Return [x, y] of the center of cell containing provided text 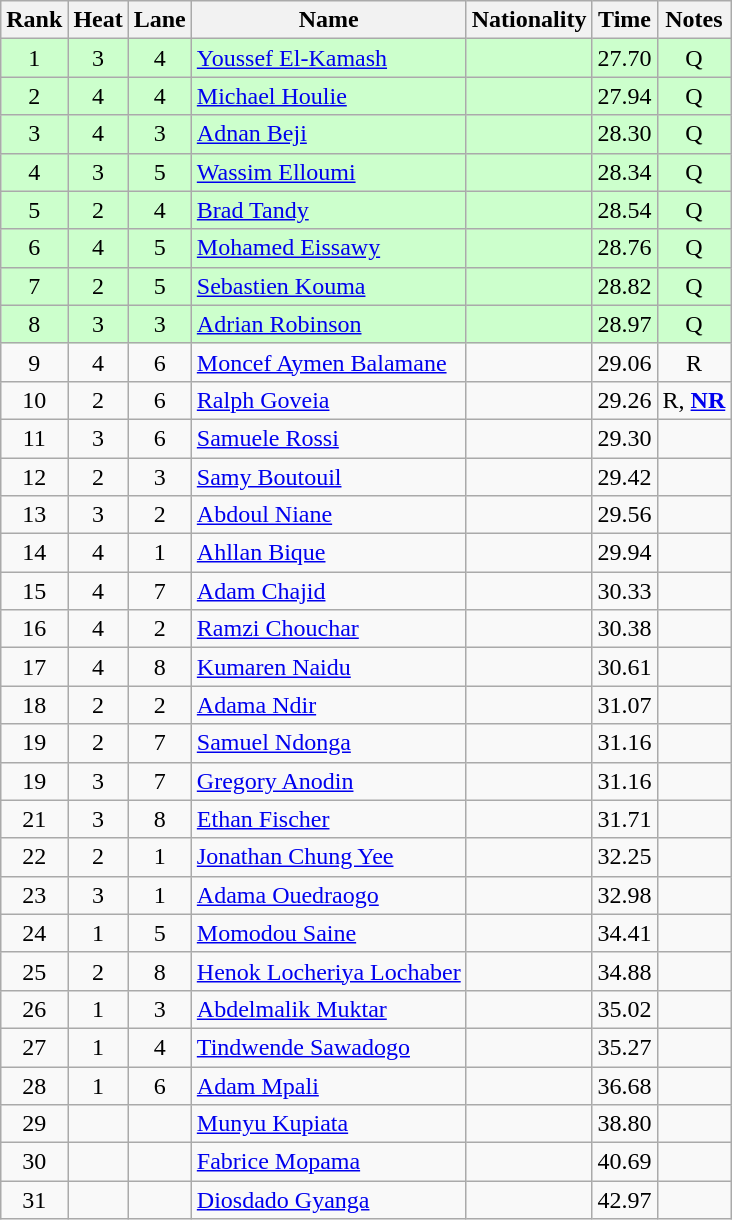
Rank [34, 20]
Adama Ouedraogo [328, 895]
31.71 [624, 819]
15 [34, 591]
Tindwende Sawadogo [328, 1047]
27.70 [624, 58]
Nationality [529, 20]
Gregory Anodin [328, 781]
34.88 [624, 971]
29.42 [624, 477]
31 [34, 1200]
18 [34, 705]
Ralph Goveia [328, 400]
29.26 [624, 400]
Time [624, 20]
36.68 [624, 1085]
29 [34, 1124]
30.38 [624, 629]
29.06 [624, 362]
28.97 [624, 324]
35.02 [624, 1009]
Brad Tandy [328, 210]
23 [34, 895]
28.54 [624, 210]
16 [34, 629]
28 [34, 1085]
27.94 [624, 96]
Henok Locheriya Lochaber [328, 971]
Wassim Elloumi [328, 172]
10 [34, 400]
17 [34, 667]
Lane [160, 20]
12 [34, 477]
Youssef El-Kamash [328, 58]
Samuel Ndonga [328, 743]
28.76 [624, 248]
Moncef Aymen Balamane [328, 362]
29.94 [624, 553]
Michael Houlie [328, 96]
Abdoul Niane [328, 515]
11 [34, 438]
Jonathan Chung Yee [328, 857]
38.80 [624, 1124]
Ethan Fischer [328, 819]
Notes [694, 20]
R [694, 362]
27 [34, 1047]
Name [328, 20]
13 [34, 515]
Adama Ndir [328, 705]
26 [34, 1009]
Heat [98, 20]
Ramzi Chouchar [328, 629]
Kumaren Naidu [328, 667]
Adnan Beji [328, 134]
25 [34, 971]
34.41 [624, 933]
Samuele Rossi [328, 438]
30 [34, 1162]
Samy Boutouil [328, 477]
Munyu Kupiata [328, 1124]
Fabrice Mopama [328, 1162]
28.30 [624, 134]
Ahllan Bique [328, 553]
32.25 [624, 857]
14 [34, 553]
R, NR [694, 400]
22 [34, 857]
9 [34, 362]
Adam Chajid [328, 591]
32.98 [624, 895]
Mohamed Eissawy [328, 248]
31.07 [624, 705]
28.82 [624, 286]
28.34 [624, 172]
Abdelmalik Muktar [328, 1009]
42.97 [624, 1200]
21 [34, 819]
40.69 [624, 1162]
29.30 [624, 438]
Momodou Saine [328, 933]
30.33 [624, 591]
Adam Mpali [328, 1085]
Adrian Robinson [328, 324]
24 [34, 933]
29.56 [624, 515]
Diosdado Gyanga [328, 1200]
35.27 [624, 1047]
30.61 [624, 667]
Sebastien Kouma [328, 286]
